Detect which cell encompasses the target text, then output its [x, y] center coordinate. 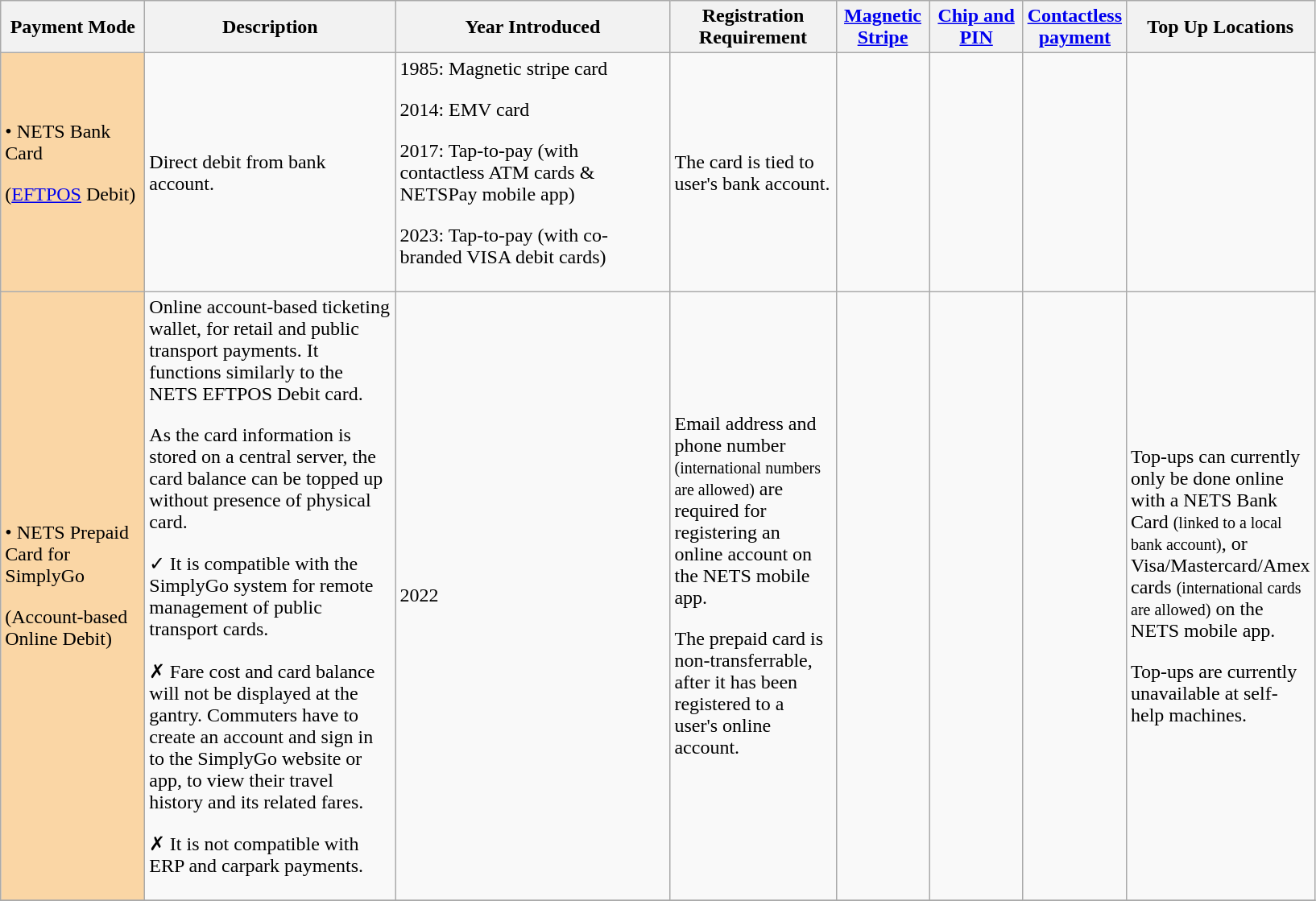
• NETS Bank Card (EFTPOS Debit) [72, 172]
The card is tied to user's bank account. [753, 172]
Magnetic Stripe [883, 27]
Chip and PIN [976, 27]
Registration Requirement [753, 27]
Direct debit from bank account. [271, 172]
Contactless payment [1074, 27]
Payment Mode [72, 27]
Description [271, 27]
Year Introduced [533, 27]
2022 [533, 596]
Top Up Locations [1221, 27]
• NETS Prepaid Card for SimplyGo (Account-based Online Debit) [72, 596]
